For the text-containing cell, return its midpoint in (X, Y) coordinate format. 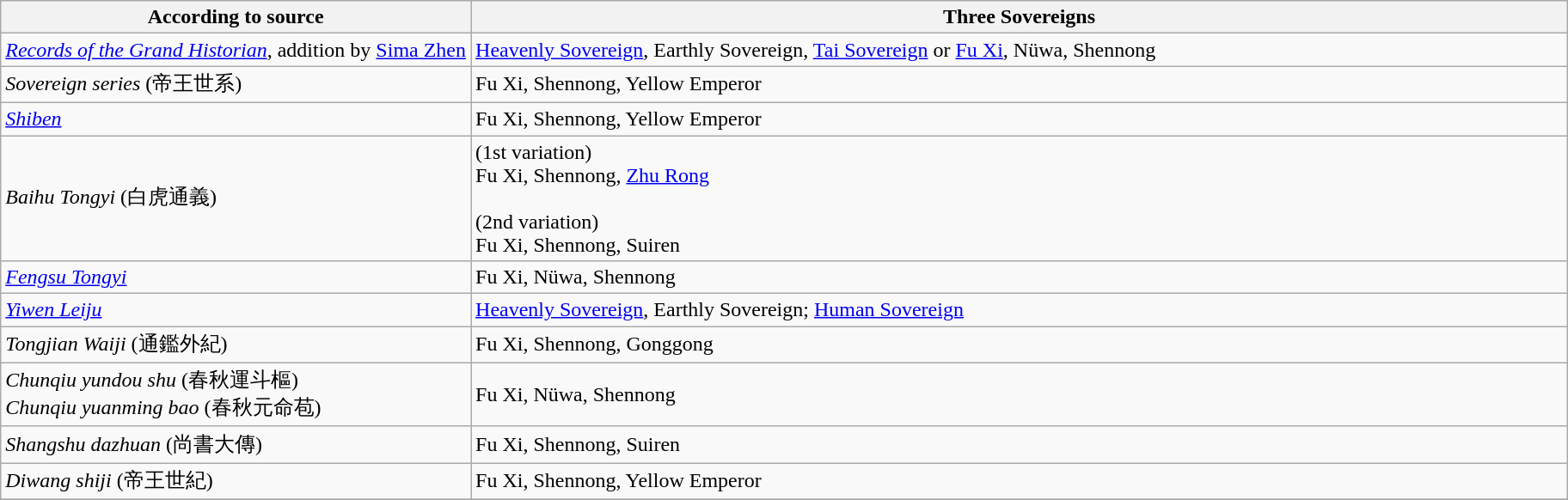
Tongjian Waiji (通鑑外紀) (236, 345)
Fengsu Tongyi (236, 277)
(1st variation)Fu Xi, Shennong, Zhu Rong(2nd variation)Fu Xi, Shennong, Suiren (1020, 198)
Diwang shiji (帝王世紀) (236, 481)
Fu Xi, Shennong, Gonggong (1020, 345)
Shangshu dazhuan (尚書大傳) (236, 445)
Heavenly Sovereign, Earthly Sovereign, Tai Sovereign or Fu Xi, Nüwa, Shennong (1020, 50)
According to source (236, 17)
Shiben (236, 119)
Fu Xi, Shennong, Suiren (1020, 445)
Baihu Tongyi (白虎通義) (236, 198)
Heavenly Sovereign, Earthly Sovereign; Human Sovereign (1020, 310)
Three Sovereigns (1020, 17)
Chunqiu yundou shu (春秋運斗樞)Chunqiu yuanming bao (春秋元命苞) (236, 394)
Sovereign series (帝王世系) (236, 84)
Records of the Grand Historian, addition by Sima Zhen (236, 50)
Yiwen Leiju (236, 310)
